Pinpoint the cell where the given text exists, returning its (x, y) midpoint coordinate. 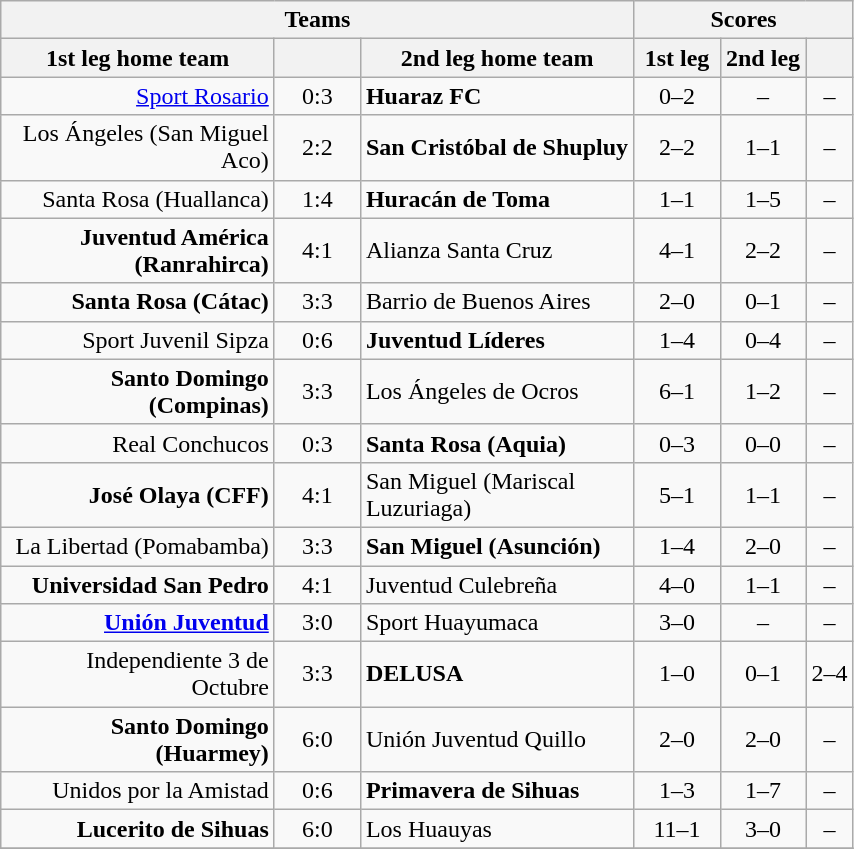
2:2 (317, 148)
1–0 (677, 674)
2nd leg (763, 58)
0–2 (677, 96)
Teams (318, 20)
Huracán de Toma (497, 199)
Los Ángeles (San Miguel Aco) (138, 148)
Primavera de Sihuas (497, 791)
4–1 (677, 250)
DELUSA (497, 674)
Sport Rosario (138, 96)
San Cristóbal de Shupluy (497, 148)
0–3 (677, 443)
11–1 (677, 829)
0–4 (763, 340)
Juventud América (Ranrahirca) (138, 250)
1–5 (763, 199)
Unión Juventud (138, 623)
2nd leg home team (497, 58)
Lucerito de Sihuas (138, 829)
Santa Rosa (Cátac) (138, 302)
Santo Domingo (Compinas) (138, 392)
Unión Juventud Quillo (497, 740)
Sport Juvenil Sipza (138, 340)
1st leg (677, 58)
Santo Domingo (Huarmey) (138, 740)
Los Ángeles de Ocros (497, 392)
1st leg home team (138, 58)
Independiente 3 de Octubre (138, 674)
San Miguel (Mariscal Luzuriaga) (497, 494)
5–1 (677, 494)
Los Huauyas (497, 829)
2–4 (830, 674)
Universidad San Pedro (138, 585)
Unidos por la Amistad (138, 791)
José Olaya (CFF) (138, 494)
Scores (744, 20)
0–0 (763, 443)
4–0 (677, 585)
San Miguel (Asunción) (497, 546)
6–1 (677, 392)
3:0 (317, 623)
La Libertad (Pomabamba) (138, 546)
Alianza Santa Cruz (497, 250)
1–3 (677, 791)
Juventud Culebreña (497, 585)
1–7 (763, 791)
Santa Rosa (Aquia) (497, 443)
Sport Huayumaca (497, 623)
Barrio de Buenos Aires (497, 302)
Real Conchucos (138, 443)
Huaraz FC (497, 96)
Juventud Líderes (497, 340)
Santa Rosa (Huallanca) (138, 199)
1–2 (763, 392)
1:4 (317, 199)
